Return (x, y) of the center of cell containing provided text 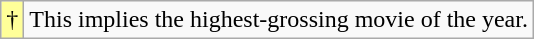
† (12, 20)
This implies the highest-grossing movie of the year. (279, 20)
